Pinpoint the cell where the given text exists, returning its (x, y) midpoint coordinate. 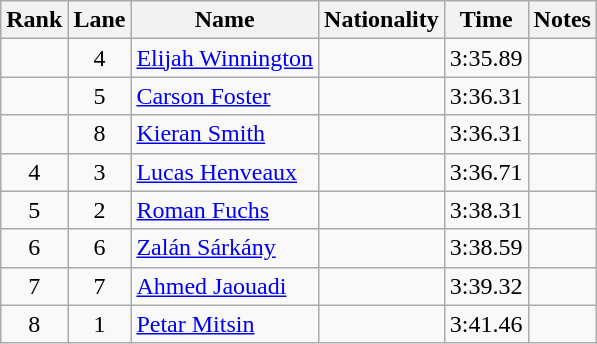
Name (225, 20)
Rank (34, 20)
Time (486, 20)
Lane (100, 20)
3:38.59 (486, 248)
3:36.71 (486, 172)
3:39.32 (486, 286)
Elijah Winnington (225, 58)
Carson Foster (225, 96)
Ahmed Jaouadi (225, 286)
Petar Mitsin (225, 324)
Lucas Henveaux (225, 172)
3:35.89 (486, 58)
3:41.46 (486, 324)
Kieran Smith (225, 134)
Notes (562, 20)
Roman Fuchs (225, 210)
1 (100, 324)
Nationality (382, 20)
2 (100, 210)
3:38.31 (486, 210)
3 (100, 172)
Zalán Sárkány (225, 248)
